Locate the cell with the specified text and output its (X, Y) center coordinate. 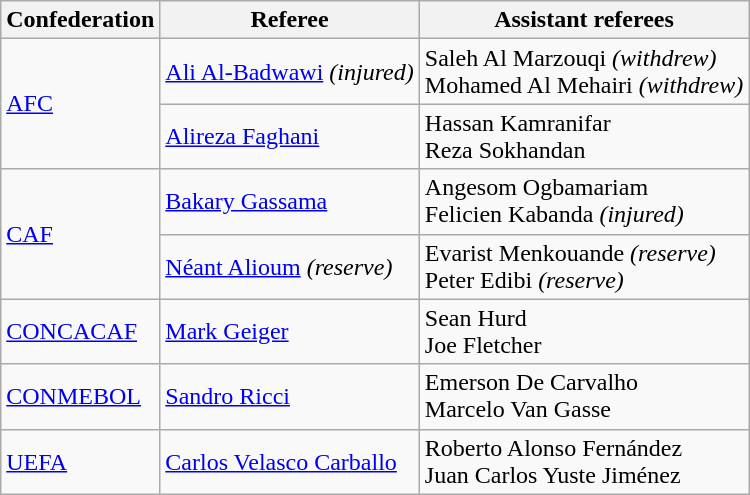
Emerson De Carvalho Marcelo Van Gasse (584, 396)
Sean Hurd Joe Fletcher (584, 332)
Confederation (80, 20)
Mark Geiger (290, 332)
Carlos Velasco Carballo (290, 462)
Assistant referees (584, 20)
Referee (290, 20)
UEFA (80, 462)
Bakary Gassama (290, 202)
CONCACAF (80, 332)
CONMEBOL (80, 396)
Roberto Alonso Fernández Juan Carlos Yuste Jiménez (584, 462)
Ali Al-Badwawi (injured) (290, 72)
AFC (80, 104)
Saleh Al Marzouqi (withdrew) Mohamed Al Mehairi (withdrew) (584, 72)
CAF (80, 234)
Néant Alioum (reserve) (290, 266)
Alireza Faghani (290, 136)
Sandro Ricci (290, 396)
Evarist Menkouande (reserve) Peter Edibi (reserve) (584, 266)
Hassan Kamranifar Reza Sokhandan (584, 136)
Angesom Ogbamariam Felicien Kabanda (injured) (584, 202)
